Provide the (X, Y) coordinate of the cell's center where the given text is located.  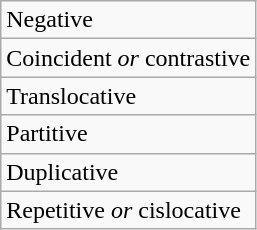
Negative (128, 20)
Translocative (128, 96)
Coincident or contrastive (128, 58)
Repetitive or cislocative (128, 210)
Duplicative (128, 172)
Partitive (128, 134)
